Scan for the cell matching the given text and deliver its (x, y) coordinate at center. 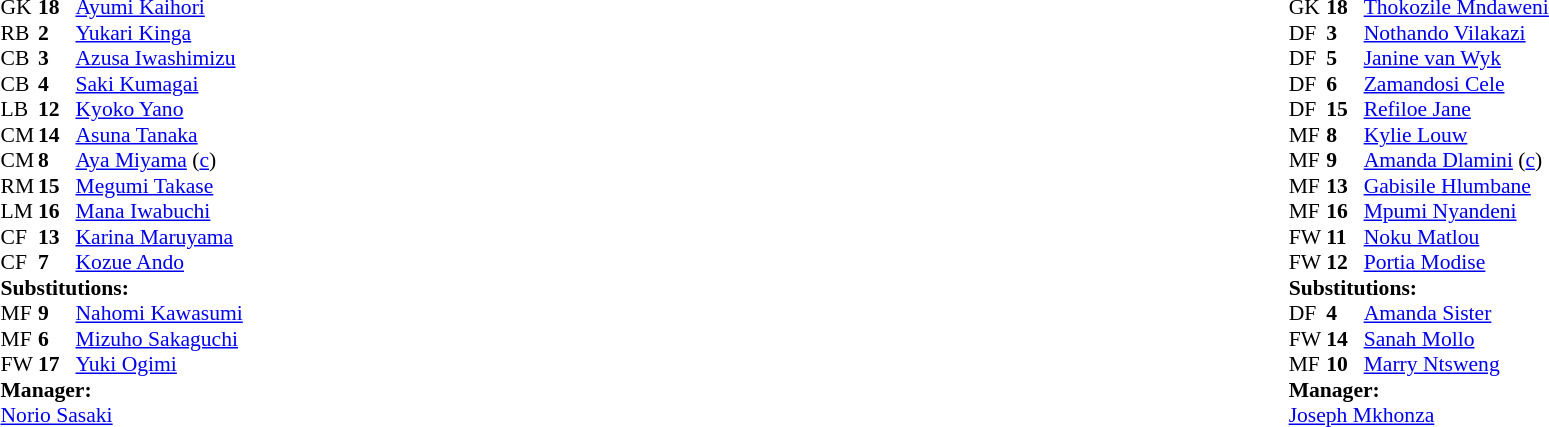
10 (1345, 365)
Mpumi Nyandeni (1456, 211)
Gabisile Hlumbane (1456, 186)
Nothando Vilakazi (1456, 33)
Sanah Mollo (1456, 339)
LM (19, 211)
LB (19, 109)
11 (1345, 237)
Mana Iwabuchi (160, 211)
2 (57, 33)
Kyoko Yano (160, 109)
Marry Ntsweng (1456, 365)
Janine van Wyk (1456, 59)
5 (1345, 59)
RM (19, 186)
Amanda Sister (1456, 313)
Saki Kumagai (160, 84)
Refiloe Jane (1456, 109)
Yuki Ogimi (160, 365)
Mizuho Sakaguchi (160, 339)
7 (57, 263)
Aya Miyama (c) (160, 161)
Asuna Tanaka (160, 135)
Kylie Louw (1456, 135)
Karina Maruyama (160, 237)
Yukari Kinga (160, 33)
Noku Matlou (1456, 237)
Azusa Iwashimizu (160, 59)
RB (19, 33)
Amanda Dlamini (c) (1456, 161)
Zamandosi Cele (1456, 84)
Portia Modise (1456, 263)
Megumi Takase (160, 186)
Kozue Ando (160, 263)
17 (57, 365)
Nahomi Kawasumi (160, 313)
